Identify which cell holds the provided text, then report its [x, y] central coordinate. 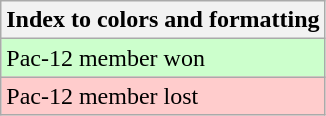
Pac-12 member lost [163, 96]
Pac-12 member won [163, 58]
Index to colors and formatting [163, 20]
